Output the (x, y) coordinate of the center of the cell containing the given text.  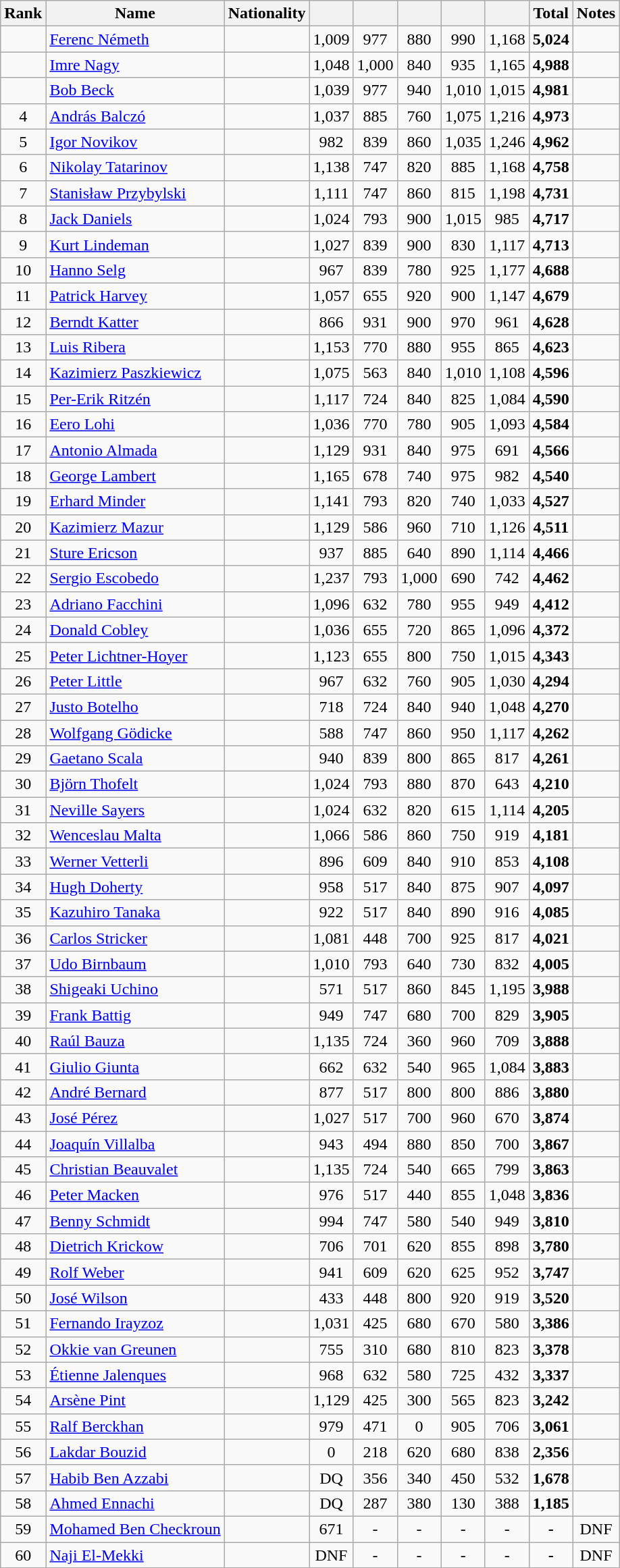
440 (419, 1195)
218 (376, 1452)
4,021 (551, 938)
4,988 (551, 65)
952 (507, 1272)
4,108 (551, 861)
866 (331, 322)
Frank Battig (135, 1015)
588 (331, 732)
825 (463, 399)
691 (507, 450)
Per-Erik Ritzén (135, 399)
41 (23, 1066)
Lakdar Bouzid (135, 1452)
András Balczó (135, 116)
43 (23, 1118)
Gaetano Scala (135, 759)
15 (23, 399)
907 (507, 887)
625 (463, 1272)
970 (463, 322)
1,031 (331, 1324)
44 (23, 1144)
22 (23, 578)
380 (419, 1503)
916 (507, 913)
671 (331, 1529)
830 (463, 244)
Kazimierz Mazur (135, 527)
10 (23, 270)
1,009 (331, 39)
1,030 (507, 681)
4,628 (551, 322)
1,093 (507, 425)
Raúl Bauza (135, 1041)
59 (23, 1529)
4,270 (551, 707)
Peter Little (135, 681)
Nikolay Tatarinov (135, 167)
643 (507, 784)
Kurt Lindeman (135, 244)
937 (331, 553)
1,108 (507, 373)
877 (331, 1092)
710 (463, 527)
287 (376, 1503)
Donald Cobley (135, 630)
432 (507, 1375)
886 (507, 1092)
24 (23, 630)
838 (507, 1452)
4,758 (551, 167)
994 (331, 1221)
340 (419, 1478)
845 (463, 990)
4,623 (551, 348)
1,195 (507, 990)
979 (331, 1426)
46 (23, 1195)
4,566 (551, 450)
5,024 (551, 39)
60 (23, 1555)
4,731 (551, 193)
718 (331, 707)
3,520 (551, 1298)
25 (23, 655)
968 (331, 1375)
55 (23, 1426)
Habib Ben Azzabi (135, 1478)
799 (507, 1170)
George Lambert (135, 476)
Imre Nagy (135, 65)
19 (23, 502)
Patrick Harvey (135, 296)
Joaquín Villalba (135, 1144)
3,880 (551, 1092)
1,246 (507, 142)
José Pérez (135, 1118)
Sergio Escobedo (135, 578)
Naji El-Mekki (135, 1555)
958 (331, 887)
Shigeaki Uchino (135, 990)
Christian Beauvalet (135, 1170)
José Wilson (135, 1298)
Total (551, 13)
985 (507, 219)
49 (23, 1272)
665 (463, 1170)
29 (23, 759)
Luis Ribera (135, 348)
1,147 (507, 296)
Justo Botelho (135, 707)
494 (376, 1144)
1,153 (331, 348)
3,988 (551, 990)
Hanno Selg (135, 270)
31 (23, 810)
896 (331, 861)
1,126 (507, 527)
Erhard Minder (135, 502)
300 (419, 1401)
35 (23, 913)
39 (23, 1015)
21 (23, 553)
Stanisław Przybylski (135, 193)
853 (507, 861)
7 (23, 193)
8 (23, 219)
941 (331, 1272)
4,527 (551, 502)
4,462 (551, 578)
5 (23, 142)
815 (463, 193)
1,035 (463, 142)
3,883 (551, 1066)
943 (331, 1144)
Kazuhiro Tanaka (135, 913)
4,205 (551, 810)
Wolfgang Gödicke (135, 732)
Berndt Katter (135, 322)
3,780 (551, 1247)
Peter Lichtner-Hoyer (135, 655)
961 (507, 322)
471 (376, 1426)
3,337 (551, 1375)
922 (331, 913)
898 (507, 1247)
3,905 (551, 1015)
28 (23, 732)
Giulio Giunta (135, 1066)
3,810 (551, 1221)
Igor Novikov (135, 142)
3,888 (551, 1041)
720 (419, 630)
Rolf Weber (135, 1272)
20 (23, 527)
532 (507, 1478)
Carlos Stricker (135, 938)
30 (23, 784)
810 (463, 1349)
130 (463, 1503)
850 (463, 1144)
1,138 (331, 167)
950 (463, 732)
4,261 (551, 759)
Sture Ericson (135, 553)
36 (23, 938)
Notes (596, 13)
1,033 (507, 502)
4 (23, 116)
1,237 (331, 578)
33 (23, 861)
4,688 (551, 270)
Björn Thofelt (135, 784)
Eero Lohi (135, 425)
Nationality (267, 13)
Antonio Almada (135, 450)
3,867 (551, 1144)
990 (463, 39)
57 (23, 1478)
701 (376, 1247)
Neville Sayers (135, 810)
1,216 (507, 116)
450 (463, 1478)
42 (23, 1092)
32 (23, 836)
Adriano Facchini (135, 604)
1,057 (331, 296)
4,466 (551, 553)
356 (376, 1478)
1,185 (551, 1503)
45 (23, 1170)
1,111 (331, 193)
Dietrich Krickow (135, 1247)
1,037 (331, 116)
709 (507, 1041)
6 (23, 167)
965 (463, 1066)
571 (331, 990)
Fernando Irayzoz (135, 1324)
310 (376, 1349)
730 (463, 964)
34 (23, 887)
Jack Daniels (135, 219)
48 (23, 1247)
Werner Vetterli (135, 861)
3,836 (551, 1195)
51 (23, 1324)
1,066 (331, 836)
690 (463, 578)
829 (507, 1015)
1,123 (331, 655)
976 (331, 1195)
4,596 (551, 373)
4,717 (551, 219)
4,973 (551, 116)
4,679 (551, 296)
565 (463, 1401)
755 (331, 1349)
Rank (23, 13)
3,242 (551, 1401)
4,981 (551, 90)
2,356 (551, 1452)
662 (331, 1066)
50 (23, 1298)
56 (23, 1452)
23 (23, 604)
910 (463, 861)
742 (507, 578)
4,294 (551, 681)
Étienne Jalenques (135, 1375)
Benny Schmidt (135, 1221)
3,061 (551, 1426)
4,005 (551, 964)
Name (135, 13)
3,378 (551, 1349)
11 (23, 296)
1,141 (331, 502)
13 (23, 348)
3,874 (551, 1118)
1,177 (507, 270)
André Bernard (135, 1092)
4,590 (551, 399)
4,343 (551, 655)
875 (463, 887)
27 (23, 707)
Udo Birnbaum (135, 964)
4,085 (551, 913)
3,386 (551, 1324)
725 (463, 1375)
388 (507, 1503)
Ferenc Németh (135, 39)
360 (419, 1041)
935 (463, 65)
4,097 (551, 887)
Kazimierz Paszkiewicz (135, 373)
678 (376, 476)
17 (23, 450)
54 (23, 1401)
4,412 (551, 604)
4,540 (551, 476)
12 (23, 322)
4,372 (551, 630)
Wenceslau Malta (135, 836)
37 (23, 964)
18 (23, 476)
Bob Beck (135, 90)
Okkie van Greunen (135, 1349)
3,863 (551, 1170)
1,678 (551, 1478)
563 (376, 373)
4,181 (551, 836)
53 (23, 1375)
Mohamed Ben Checkroun (135, 1529)
47 (23, 1221)
9 (23, 244)
14 (23, 373)
52 (23, 1349)
615 (463, 810)
16 (23, 425)
Hugh Doherty (135, 887)
1,081 (331, 938)
433 (331, 1298)
Peter Macken (135, 1195)
1,198 (507, 193)
4,511 (551, 527)
Ahmed Ennachi (135, 1503)
4,962 (551, 142)
Arsène Pint (135, 1401)
4,584 (551, 425)
4,210 (551, 784)
3,747 (551, 1272)
832 (507, 964)
26 (23, 681)
40 (23, 1041)
1,039 (331, 90)
58 (23, 1503)
Ralf Berckhan (135, 1426)
4,262 (551, 732)
4,713 (551, 244)
870 (463, 784)
38 (23, 990)
